Return the (X, Y) coordinate for the center point of the cell that contains the specified text.  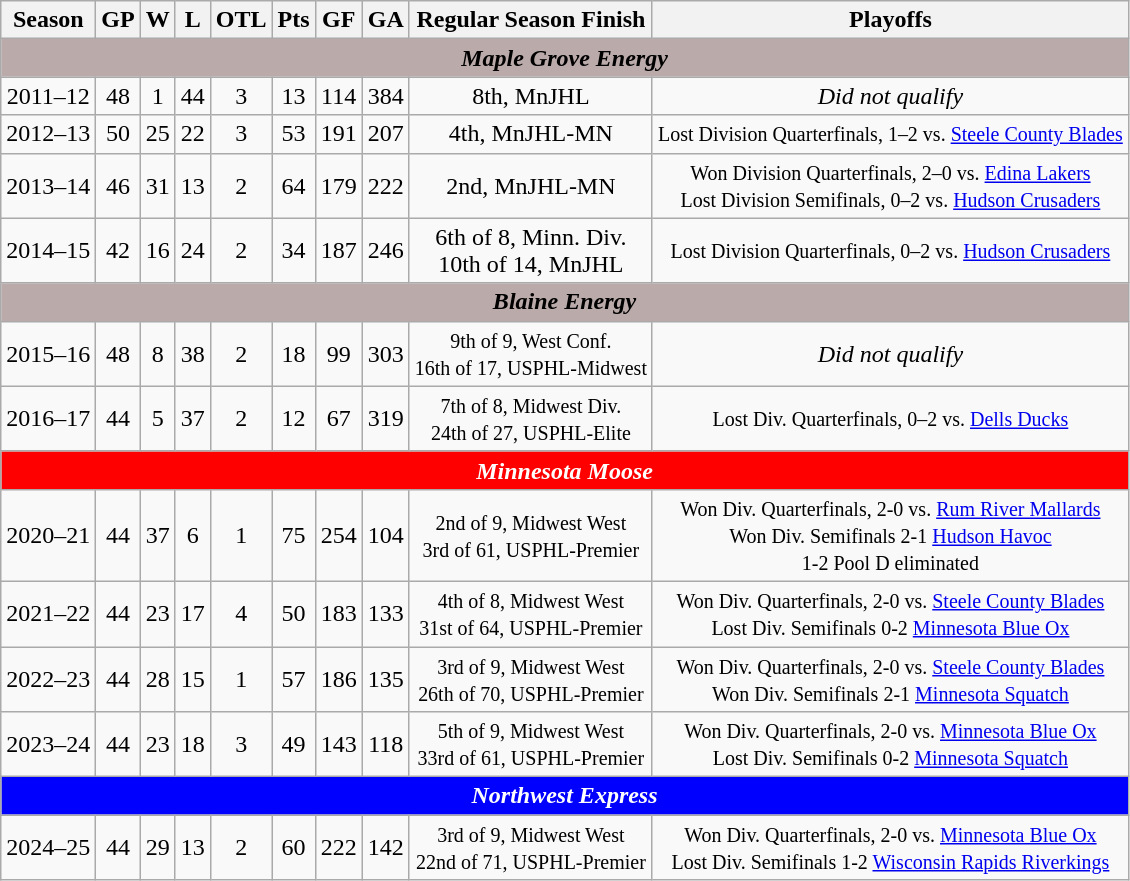
OTL (241, 20)
8th, MnJHL (530, 96)
Won Div. Quarterfinals, 2-0 vs. Steele County BladesWon Div. Semifinals 2-1 Minnesota Squatch (890, 678)
64 (294, 186)
Maple Grove Energy (565, 58)
Won Div. Quarterfinals, 2-0 vs. Steele County BladesLost Div. Semifinals 0-2 Minnesota Blue Ox (890, 614)
49 (294, 744)
4th, MnJHL-MN (530, 134)
254 (338, 535)
5th of 9, Midwest West33rd of 61, USPHL-Premier (530, 744)
34 (294, 250)
2013–14 (48, 186)
Blaine Energy (565, 302)
2024–25 (48, 848)
118 (386, 744)
GP (118, 20)
7th of 8, Midwest Div.24th of 27, USPHL-Elite (530, 418)
133 (386, 614)
142 (386, 848)
183 (338, 614)
25 (158, 134)
GA (386, 20)
24 (192, 250)
2021–22 (48, 614)
4 (241, 614)
303 (386, 354)
143 (338, 744)
57 (294, 678)
9th of 9, West Conf.16th of 17, USPHL-Midwest (530, 354)
29 (158, 848)
Lost Division Quarterfinals, 0–2 vs. Hudson Crusaders (890, 250)
4th of 8, Midwest West31st of 64, USPHL-Premier (530, 614)
42 (118, 250)
38 (192, 354)
2020–21 (48, 535)
114 (338, 96)
2022–23 (48, 678)
46 (118, 186)
6th of 8, Minn. Div.10th of 14, MnJHL (530, 250)
L (192, 20)
Playoffs (890, 20)
W (158, 20)
3rd of 9, Midwest West26th of 70, USPHL-Premier (530, 678)
16 (158, 250)
Won Division Quarterfinals, 2–0 vs. Edina LakersLost Division Semifinals, 0–2 vs. Hudson Crusaders (890, 186)
12 (294, 418)
GF (338, 20)
Season (48, 20)
3rd of 9, Midwest West22nd of 71, USPHL-Premier (530, 848)
Lost Div. Quarterfinals, 0–2 vs. Dells Ducks (890, 418)
Won Div. Quarterfinals, 2-0 vs. Rum River MallardsWon Div. Semifinals 2-1 Hudson Havoc1-2 Pool D eliminated (890, 535)
17 (192, 614)
2023–24 (48, 744)
99 (338, 354)
Lost Division Quarterfinals, 1–2 vs. Steele County Blades (890, 134)
2015–16 (48, 354)
186 (338, 678)
60 (294, 848)
179 (338, 186)
31 (158, 186)
53 (294, 134)
6 (192, 535)
384 (386, 96)
2012–13 (48, 134)
2nd of 9, Midwest West3rd of 61, USPHL-Premier (530, 535)
Northwest Express (565, 796)
2nd, MnJHL-MN (530, 186)
2014–15 (48, 250)
75 (294, 535)
8 (158, 354)
28 (158, 678)
22 (192, 134)
187 (338, 250)
191 (338, 134)
Minnesota Moose (565, 470)
246 (386, 250)
5 (158, 418)
Won Div. Quarterfinals, 2-0 vs. Minnesota Blue OxLost Div. Semifinals 1-2 Wisconsin Rapids Riverkings (890, 848)
Pts (294, 20)
2016–17 (48, 418)
67 (338, 418)
135 (386, 678)
Regular Season Finish (530, 20)
319 (386, 418)
104 (386, 535)
207 (386, 134)
2011–12 (48, 96)
15 (192, 678)
Won Div. Quarterfinals, 2-0 vs. Minnesota Blue OxLost Div. Semifinals 0-2 Minnesota Squatch (890, 744)
